Output the [X, Y] coordinate of the center of the cell containing the given text.  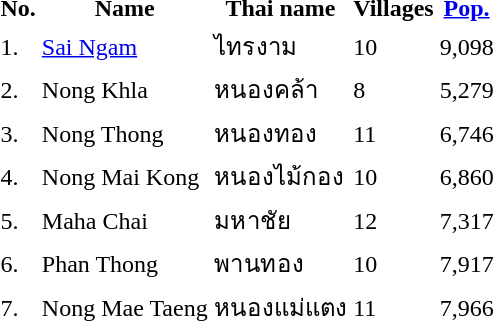
Sai Ngam [124, 46]
มหาชัย [280, 220]
หนองคล้า [280, 90]
ไทรงาม [280, 46]
Phan Thong [124, 264]
Nong Thong [124, 133]
พานทอง [280, 264]
หนองทอง [280, 133]
Maha Chai [124, 220]
Nong Mai Kong [124, 176]
Nong Khla [124, 90]
12 [394, 220]
หนองไม้กอง [280, 176]
8 [394, 90]
11 [394, 133]
